Output the [X, Y] coordinate of the center of the cell containing the given text.  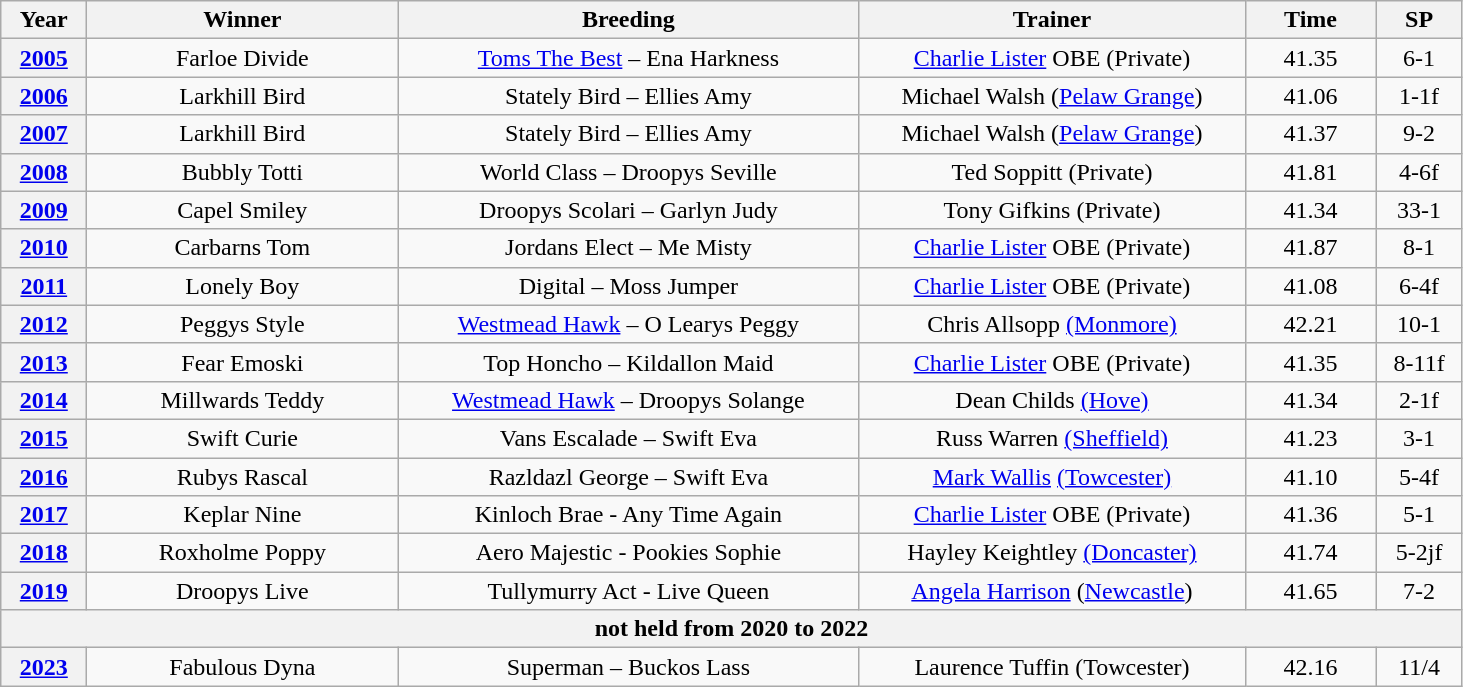
2023 [44, 667]
Razldazl George – Swift Eva [628, 477]
Vans Escalade – Swift Eva [628, 438]
Westmead Hawk – Droopys Solange [628, 400]
Hayley Keightley (Doncaster) [1052, 553]
Top Honcho – Kildallon Maid [628, 362]
7-2 [1419, 591]
Farloe Divide [242, 58]
Swift Curie [242, 438]
Chris Allsopp (Monmore) [1052, 324]
Ted Soppitt (Private) [1052, 172]
1-1f [1419, 96]
Time [1310, 20]
Droopys Live [242, 591]
2016 [44, 477]
41.36 [1310, 515]
Winner [242, 20]
6-4f [1419, 286]
42.21 [1310, 324]
5-4f [1419, 477]
SP [1419, 20]
Lonely Boy [242, 286]
2014 [44, 400]
2017 [44, 515]
5-1 [1419, 515]
Superman – Buckos Lass [628, 667]
Tullymurry Act - Live Queen [628, 591]
41.81 [1310, 172]
Peggys Style [242, 324]
World Class – Droopys Seville [628, 172]
Breeding [628, 20]
2015 [44, 438]
Roxholme Poppy [242, 553]
not held from 2020 to 2022 [732, 629]
33-1 [1419, 210]
3-1 [1419, 438]
Jordans Elect – Me Misty [628, 248]
Kinloch Brae - Any Time Again [628, 515]
2006 [44, 96]
41.08 [1310, 286]
2010 [44, 248]
Year [44, 20]
41.10 [1310, 477]
Toms The Best – Ena Harkness [628, 58]
9-2 [1419, 134]
Laurence Tuffin (Towcester) [1052, 667]
Keplar Nine [242, 515]
2012 [44, 324]
Mark Wallis (Towcester) [1052, 477]
Angela Harrison (Newcastle) [1052, 591]
41.65 [1310, 591]
2-1f [1419, 400]
5-2jf [1419, 553]
11/4 [1419, 667]
4-6f [1419, 172]
Tony Gifkins (Private) [1052, 210]
41.74 [1310, 553]
2019 [44, 591]
2007 [44, 134]
2013 [44, 362]
2018 [44, 553]
Fabulous Dyna [242, 667]
Westmead Hawk – O Learys Peggy [628, 324]
Russ Warren (Sheffield) [1052, 438]
41.37 [1310, 134]
Droopys Scolari – Garlyn Judy [628, 210]
Carbarns Tom [242, 248]
Rubys Rascal [242, 477]
8-11f [1419, 362]
Dean Childs (Hove) [1052, 400]
Capel Smiley [242, 210]
41.87 [1310, 248]
Trainer [1052, 20]
42.16 [1310, 667]
2009 [44, 210]
6-1 [1419, 58]
Aero Majestic - Pookies Sophie [628, 553]
Digital – Moss Jumper [628, 286]
41.06 [1310, 96]
8-1 [1419, 248]
2008 [44, 172]
10-1 [1419, 324]
Millwards Teddy [242, 400]
Bubbly Totti [242, 172]
2011 [44, 286]
Fear Emoski [242, 362]
41.23 [1310, 438]
2005 [44, 58]
